Output the [x, y] coordinate of the center of the cell containing the given text.  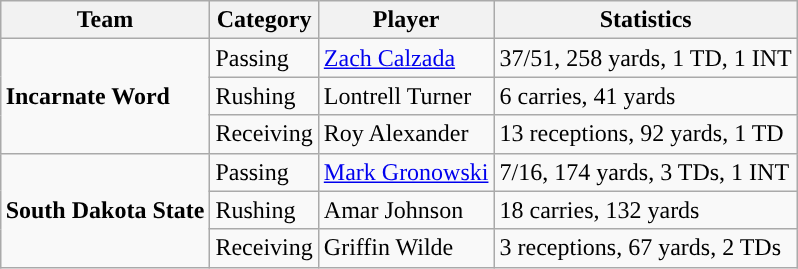
Category [264, 20]
6 carries, 41 yards [646, 96]
13 receptions, 92 yards, 1 TD [646, 134]
7/16, 174 yards, 3 TDs, 1 INT [646, 172]
18 carries, 132 yards [646, 210]
Player [406, 20]
Amar Johnson [406, 210]
South Dakota State [105, 210]
Lontrell Turner [406, 96]
3 receptions, 67 yards, 2 TDs [646, 248]
Mark Gronowski [406, 172]
Roy Alexander [406, 134]
Incarnate Word [105, 96]
Griffin Wilde [406, 248]
Team [105, 20]
Zach Calzada [406, 58]
Statistics [646, 20]
37/51, 258 yards, 1 TD, 1 INT [646, 58]
